Scan for the cell matching the given text and deliver its [x, y] coordinate at center. 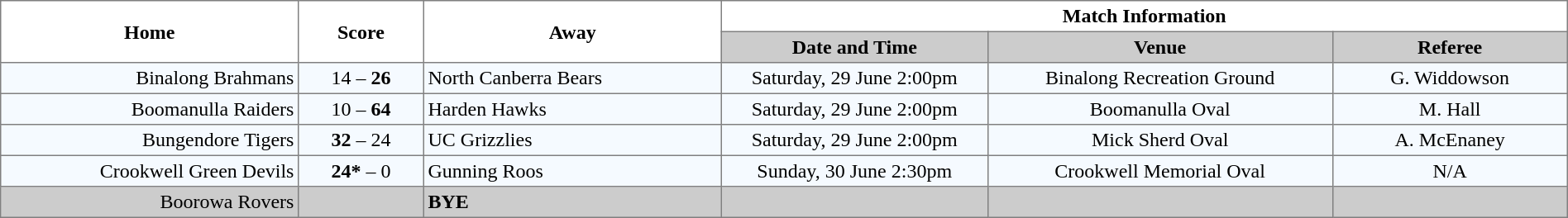
Sunday, 30 June 2:30pm [854, 171]
Binalong Recreation Ground [1159, 78]
Boomanulla Raiders [150, 109]
Bungendore Tigers [150, 140]
10 – 64 [361, 109]
Boorowa Rovers [150, 202]
Crookwell Memorial Oval [1159, 171]
M. Hall [1450, 109]
UC Grizzlies [572, 140]
Venue [1159, 47]
Binalong Brahmans [150, 78]
Harden Hawks [572, 109]
Boomanulla Oval [1159, 109]
24* – 0 [361, 171]
14 – 26 [361, 78]
Home [150, 31]
A. McEnaney [1450, 140]
N/A [1450, 171]
Mick Sherd Oval [1159, 140]
Score [361, 31]
Gunning Roos [572, 171]
Crookwell Green Devils [150, 171]
Referee [1450, 47]
BYE [572, 202]
32 – 24 [361, 140]
Away [572, 31]
Match Information [1145, 17]
Date and Time [854, 47]
G. Widdowson [1450, 78]
North Canberra Bears [572, 78]
